Return the [X, Y] coordinate for the center point of the cell that contains the specified text.  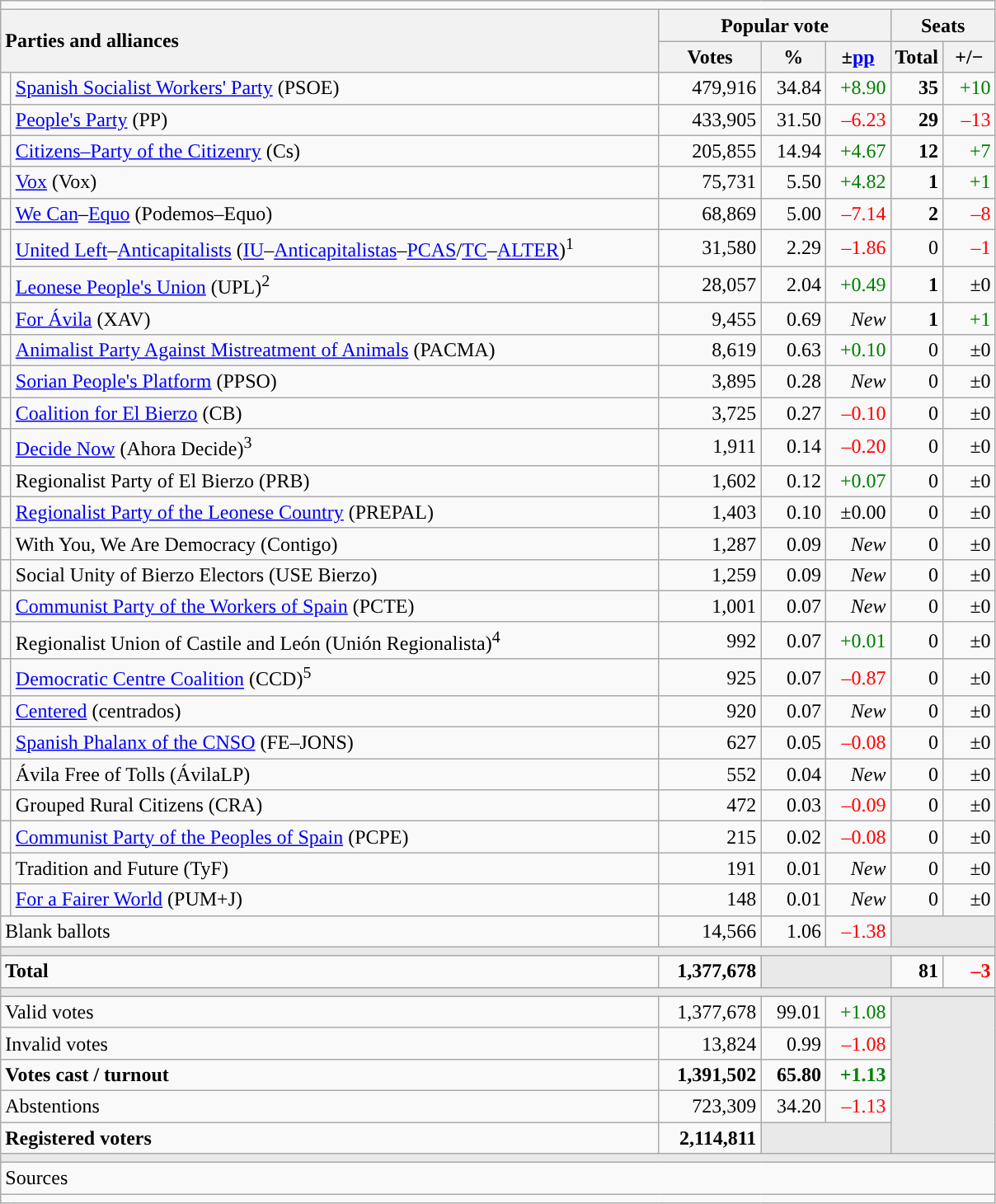
1,391,502 [710, 1075]
–0.10 [857, 413]
472 [710, 806]
31,580 [710, 247]
–0.09 [857, 806]
3,725 [710, 413]
1,287 [710, 543]
Centered (centrados) [335, 712]
627 [710, 743]
Ávila Free of Tolls (ÁvilaLP) [335, 774]
Sorian People's Platform (PPSO) [335, 381]
–1.08 [857, 1043]
+0.01 [857, 640]
433,905 [710, 120]
68,869 [710, 214]
479,916 [710, 88]
United Left–Anticapitalists (IU–Anticapitalistas–PCAS/TC–ALTER)1 [335, 247]
+7 [970, 151]
99.01 [793, 1012]
2 [917, 214]
–13 [970, 120]
28,057 [710, 285]
–7.14 [857, 214]
Registered voters [330, 1138]
±0.00 [857, 512]
–0.87 [857, 678]
2.04 [793, 285]
Votes cast / turnout [330, 1075]
215 [710, 837]
Invalid votes [330, 1043]
+10 [970, 88]
0.02 [793, 837]
Blank ballots [330, 931]
1,911 [710, 447]
8,619 [710, 350]
14.94 [793, 151]
Regionalist Union of Castile and León (Unión Regionalista)4 [335, 640]
Decide Now (Ahora Decide)3 [335, 447]
3,895 [710, 381]
Animalist Party Against Mistreatment of Animals (PACMA) [335, 350]
0.05 [793, 743]
Grouped Rural Citizens (CRA) [335, 806]
31.50 [793, 120]
–0.20 [857, 447]
81 [917, 971]
0.27 [793, 413]
34.20 [793, 1106]
1.06 [793, 931]
Social Unity of Bierzo Electors (USE Bierzo) [335, 575]
0.04 [793, 774]
+8.90 [857, 88]
1,259 [710, 575]
We Can–Equo (Podemos–Equo) [335, 214]
+1.13 [857, 1075]
1,001 [710, 606]
–8 [970, 214]
34.84 [793, 88]
Citizens–Party of the Citizenry (Cs) [335, 151]
Abstentions [330, 1106]
Communist Party of the Workers of Spain (PCTE) [335, 606]
2.29 [793, 247]
With You, We Are Democracy (Contigo) [335, 543]
5.50 [793, 182]
–1 [970, 247]
Tradition and Future (TyF) [335, 868]
75,731 [710, 182]
191 [710, 868]
0.10 [793, 512]
65.80 [793, 1075]
Parties and alliances [330, 41]
1,602 [710, 481]
+0.07 [857, 481]
0.69 [793, 318]
723,309 [710, 1106]
–1.86 [857, 247]
±pp [857, 57]
Sources [498, 1178]
People's Party (PP) [335, 120]
Spanish Socialist Workers' Party (PSOE) [335, 88]
–1.38 [857, 931]
0.12 [793, 481]
14,566 [710, 931]
+/− [970, 57]
0.99 [793, 1043]
+4.82 [857, 182]
–3 [970, 971]
For a Fairer World (PUM+J) [335, 900]
Communist Party of the Peoples of Spain (PCPE) [335, 837]
0.63 [793, 350]
2,114,811 [710, 1138]
5.00 [793, 214]
Spanish Phalanx of the CNSO (FE–JONS) [335, 743]
% [793, 57]
Popular vote [775, 26]
Valid votes [330, 1012]
+4.67 [857, 151]
29 [917, 120]
Vox (Vox) [335, 182]
+1.08 [857, 1012]
Coalition for El Bierzo (CB) [335, 413]
Votes [710, 57]
Seats [943, 26]
+0.10 [857, 350]
992 [710, 640]
920 [710, 712]
0.03 [793, 806]
12 [917, 151]
925 [710, 678]
For Ávila (XAV) [335, 318]
–6.23 [857, 120]
0.28 [793, 381]
205,855 [710, 151]
148 [710, 900]
0.14 [793, 447]
–1.13 [857, 1106]
Regionalist Party of El Bierzo (PRB) [335, 481]
9,455 [710, 318]
Regionalist Party of the Leonese Country (PREPAL) [335, 512]
+0.49 [857, 285]
1,403 [710, 512]
Democratic Centre Coalition (CCD)5 [335, 678]
Leonese People's Union (UPL)2 [335, 285]
552 [710, 774]
35 [917, 88]
13,824 [710, 1043]
